Capture the cell that displays the provided text and extract its [x, y] central coordinate. 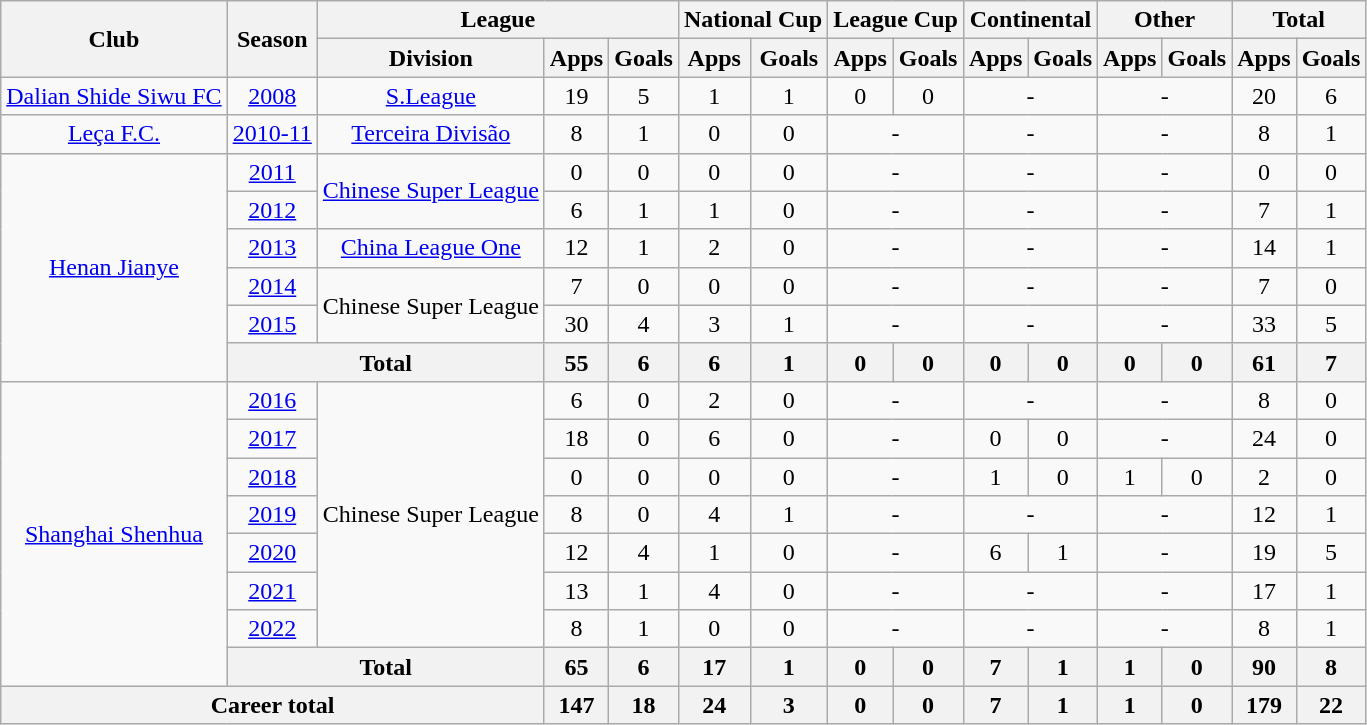
National Cup [752, 20]
Leça F.C. [114, 134]
179 [1264, 705]
2017 [272, 438]
61 [1264, 362]
2013 [272, 248]
30 [576, 324]
League Cup [896, 20]
Shanghai Shenhua [114, 533]
China League One [430, 248]
33 [1264, 324]
2019 [272, 515]
2020 [272, 553]
55 [576, 362]
2008 [272, 96]
Season [272, 39]
2011 [272, 172]
Other [1165, 20]
2014 [272, 286]
20 [1264, 96]
2022 [272, 629]
2010-11 [272, 134]
90 [1264, 667]
Division [430, 58]
13 [576, 591]
2015 [272, 324]
League [498, 20]
Club [114, 39]
Henan Jianye [114, 267]
2016 [272, 400]
2021 [272, 591]
22 [1331, 705]
147 [576, 705]
Continental [1030, 20]
14 [1264, 248]
S.League [430, 96]
65 [576, 667]
Dalian Shide Siwu FC [114, 96]
Career total [273, 705]
2018 [272, 477]
2012 [272, 210]
Terceira Divisão [430, 134]
